Scan for the cell matching the given text and deliver its (X, Y) coordinate at center. 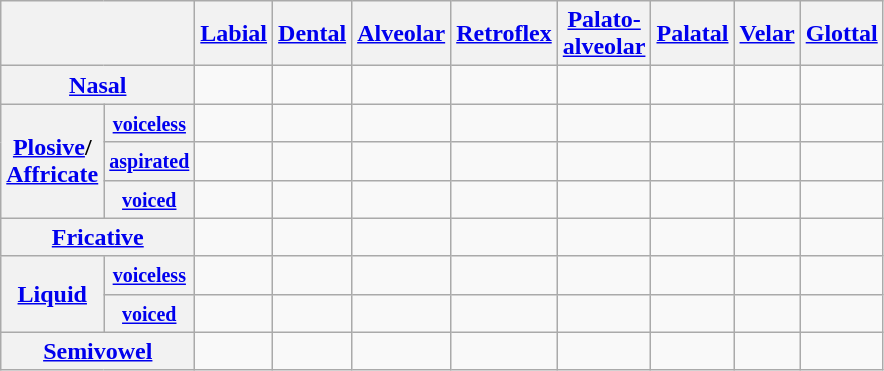
Semivowel (98, 351)
Fricative (98, 237)
Palato-alveolar (604, 34)
Palatal (692, 34)
Plosive/Affricate (52, 161)
Velar (767, 34)
Labial (234, 34)
Alveolar (402, 34)
aspirated (150, 161)
Retroflex (504, 34)
Nasal (98, 85)
Glottal (842, 34)
Liquid (52, 294)
Dental (312, 34)
